Identify which cell holds the provided text, then report its (X, Y) central coordinate. 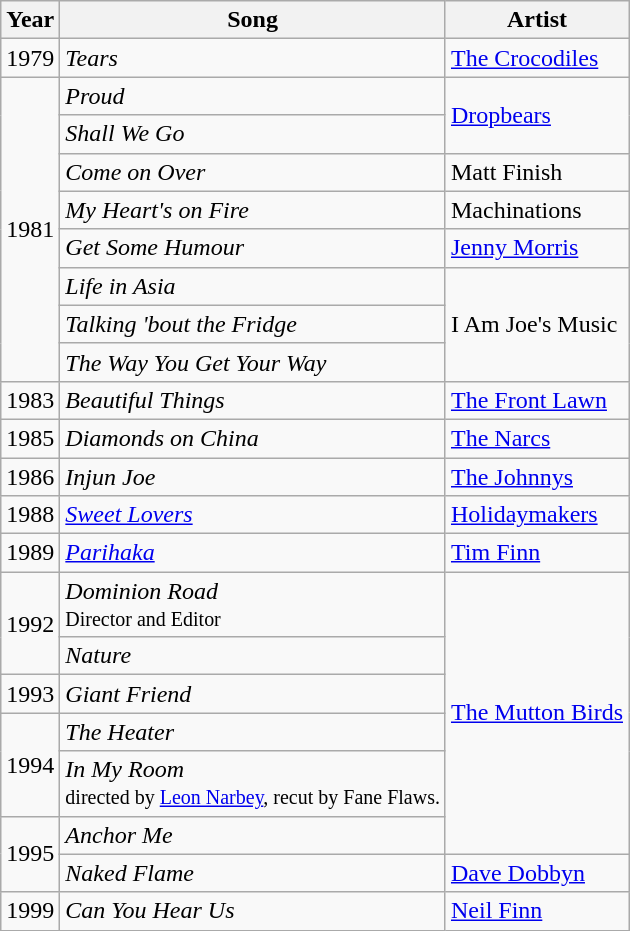
Life in Asia (253, 286)
1985 (30, 438)
My Heart's on Fire (253, 210)
Naked Flame (253, 873)
Parihaka (253, 553)
1988 (30, 515)
1995 (30, 854)
Song (253, 20)
I Am Joe's Music (536, 324)
Sweet Lovers (253, 515)
The Mutton Birds (536, 713)
Dave Dobbyn (536, 873)
Machinations (536, 210)
Beautiful Things (253, 400)
Giant Friend (253, 694)
1986 (30, 477)
1981 (30, 229)
The Way You Get Your Way (253, 362)
1983 (30, 400)
Year (30, 20)
Neil Finn (536, 911)
Holidaymakers (536, 515)
Injun Joe (253, 477)
Can You Hear Us (253, 911)
1992 (30, 624)
Talking 'bout the Fridge (253, 324)
Matt Finish (536, 172)
1993 (30, 694)
Diamonds on China (253, 438)
1989 (30, 553)
The Crocodiles (536, 58)
The Narcs (536, 438)
Dominion RoadDirector and Editor (253, 604)
The Johnnys (536, 477)
Tim Finn (536, 553)
Tears (253, 58)
Get Some Humour (253, 248)
Proud (253, 96)
1994 (30, 764)
Come on Over (253, 172)
Nature (253, 656)
Anchor Me (253, 835)
1999 (30, 911)
1979 (30, 58)
Artist (536, 20)
The Front Lawn (536, 400)
In My Room directed by Leon Narbey, recut by Fane Flaws. (253, 784)
The Heater (253, 732)
Shall We Go (253, 134)
Dropbears (536, 115)
Jenny Morris (536, 248)
